Extract the [x, y] coordinate from the center of the cell holding the provided text.  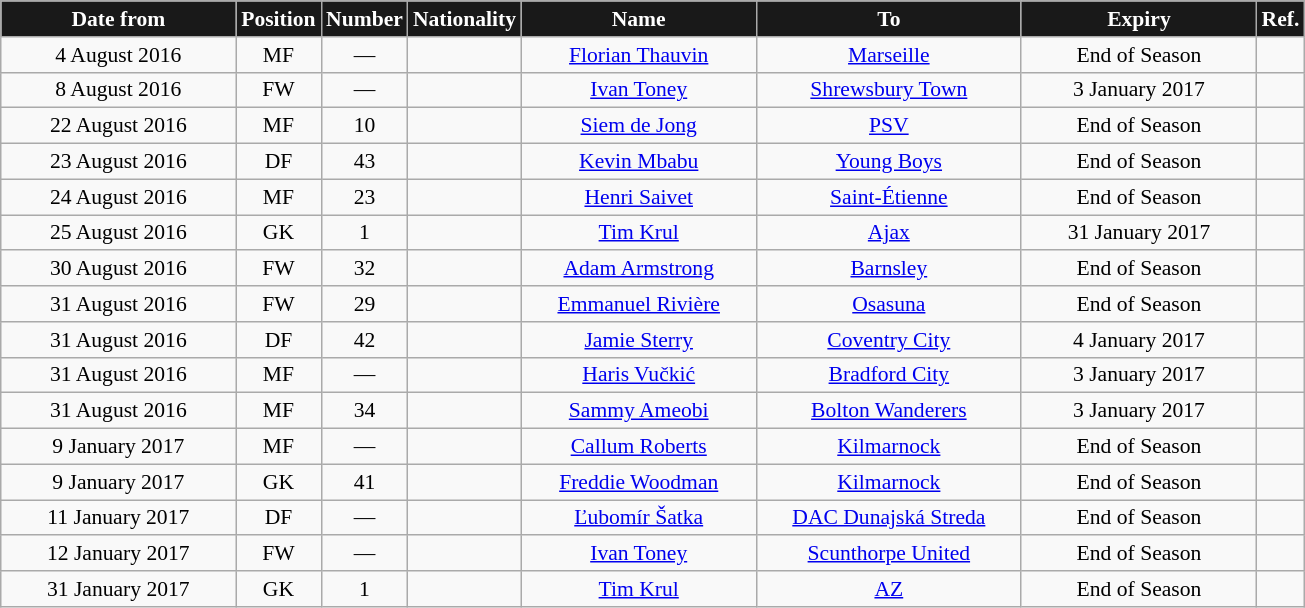
Name [638, 19]
AZ [888, 589]
Ref. [1281, 19]
Expiry [1138, 19]
32 [364, 269]
Kevin Mbabu [638, 162]
Marseille [888, 55]
Coventry City [888, 340]
24 August 2016 [118, 197]
Number [364, 19]
Ajax [888, 233]
Barnsley [888, 269]
Freddie Woodman [638, 482]
Shrewsbury Town [888, 90]
Jamie Sterry [638, 340]
Emmanuel Rivière [638, 304]
To [888, 19]
Siem de Jong [638, 126]
Saint-Étienne [888, 197]
DAC Dunajská Streda [888, 518]
Bradford City [888, 375]
8 August 2016 [118, 90]
4 August 2016 [118, 55]
PSV [888, 126]
11 January 2017 [118, 518]
Callum Roberts [638, 447]
23 August 2016 [118, 162]
30 August 2016 [118, 269]
4 January 2017 [1138, 340]
42 [364, 340]
Young Boys [888, 162]
Florian Thauvin [638, 55]
Adam Armstrong [638, 269]
Haris Vučkić [638, 375]
10 [364, 126]
Position [278, 19]
34 [364, 411]
41 [364, 482]
Osasuna [888, 304]
Date from [118, 19]
Ľubomír Šatka [638, 518]
43 [364, 162]
23 [364, 197]
Scunthorpe United [888, 554]
29 [364, 304]
22 August 2016 [118, 126]
Henri Saivet [638, 197]
Nationality [464, 19]
25 August 2016 [118, 233]
12 January 2017 [118, 554]
Sammy Ameobi [638, 411]
Bolton Wanderers [888, 411]
